From the cell containing the given text, extract its center point as [X, Y] coordinate. 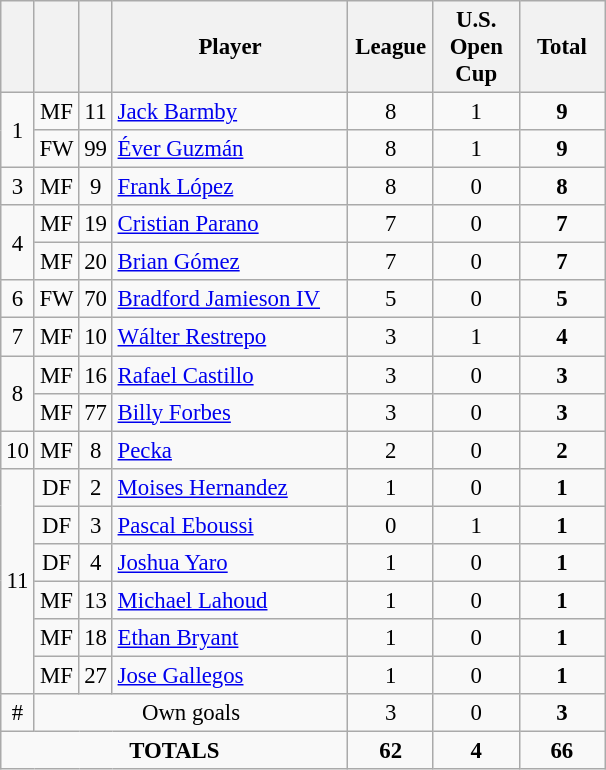
Frank López [230, 187]
66 [562, 751]
Jose Gallegos [230, 675]
62 [391, 751]
6 [18, 299]
Moises Hernandez [230, 487]
Wálter Restrepo [230, 337]
Brian Gómez [230, 262]
League [391, 47]
Own goals [191, 713]
20 [96, 262]
Rafael Castillo [230, 375]
Cristian Parano [230, 224]
Éver Guzmán [230, 149]
18 [96, 638]
# [18, 713]
Bradford Jamieson IV [230, 299]
TOTALS [174, 751]
Ethan Bryant [230, 638]
Total [562, 47]
U.S. Open Cup [476, 47]
Billy Forbes [230, 412]
70 [96, 299]
Player [230, 47]
Pascal Eboussi [230, 525]
Joshua Yaro [230, 563]
77 [96, 412]
Jack Barmby [230, 112]
27 [96, 675]
Michael Lahoud [230, 600]
16 [96, 375]
99 [96, 149]
Pecka [230, 450]
13 [96, 600]
19 [96, 224]
